Return the (X, Y) coordinate for the center point of the cell that contains the specified text.  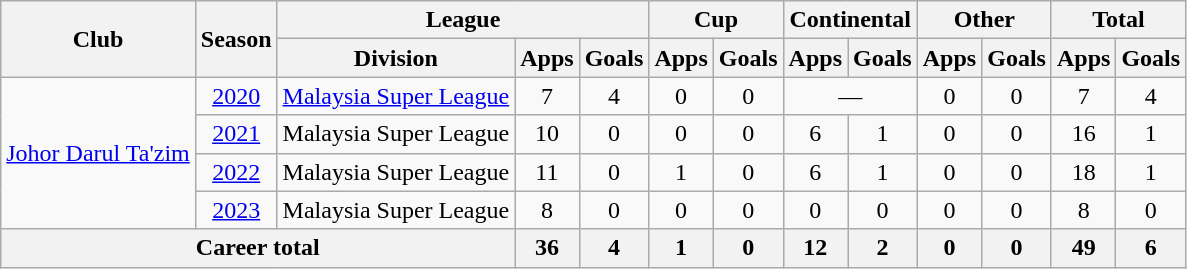
2020 (236, 96)
Total (1118, 20)
10 (547, 134)
18 (1083, 172)
49 (1083, 248)
Other (984, 20)
Club (98, 39)
11 (547, 172)
League (463, 20)
Continental (850, 20)
Johor Darul Ta'zim (98, 153)
Season (236, 39)
— (850, 96)
Career total (258, 248)
12 (815, 248)
2 (883, 248)
2022 (236, 172)
2021 (236, 134)
Division (396, 58)
2023 (236, 210)
36 (547, 248)
16 (1083, 134)
Cup (716, 20)
